Scan for the cell matching the given text and deliver its (X, Y) coordinate at center. 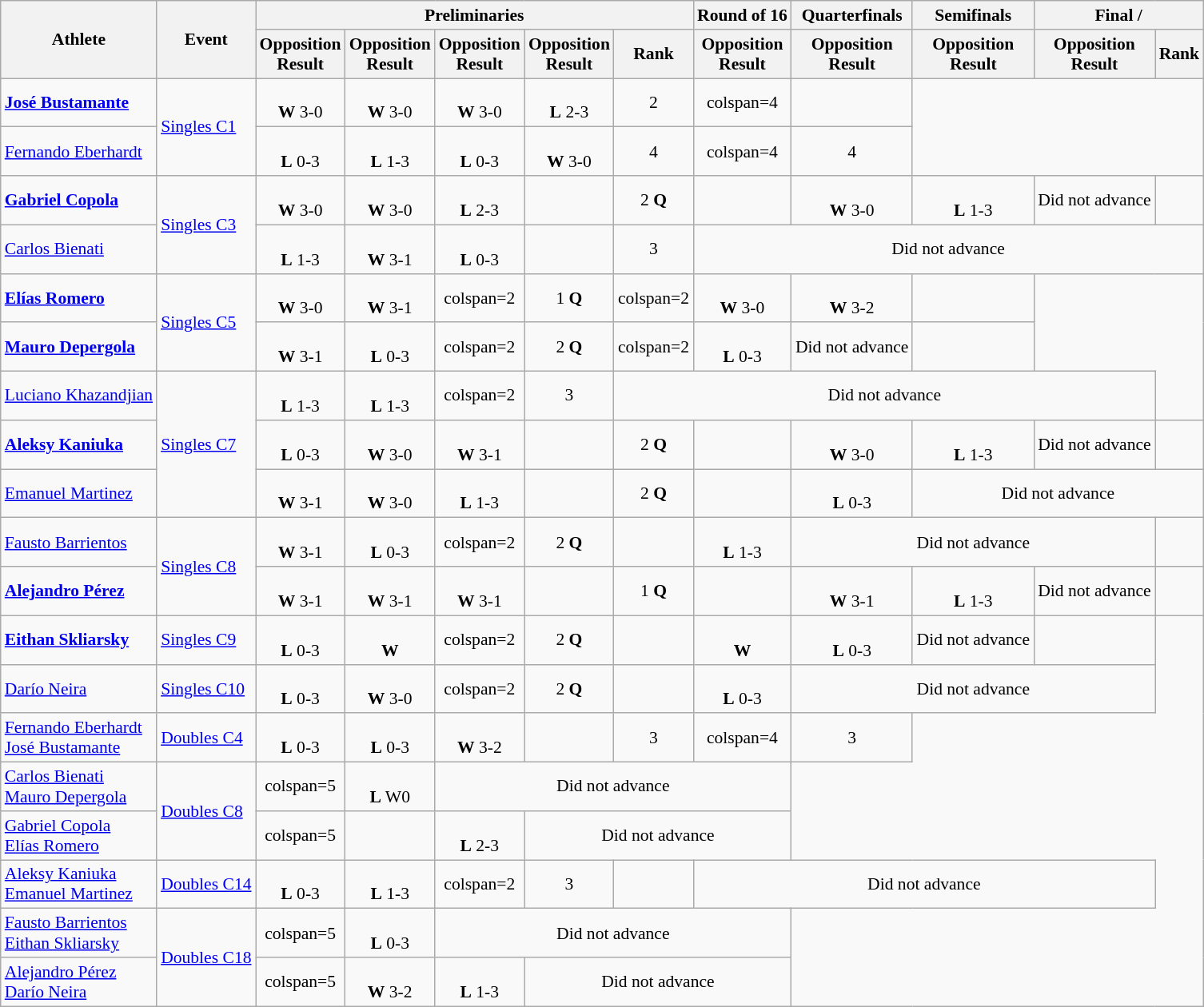
Gabriel Copola (78, 200)
Alejandro PérezDarío Neira (78, 981)
Mauro Depergola (78, 347)
Athlete (78, 40)
Final / (1118, 15)
Doubles C14 (206, 884)
Alejandro Pérez (78, 591)
Singles C8 (206, 567)
Doubles C18 (206, 957)
Quarterfinals (852, 15)
Event (206, 40)
Singles C1 (206, 127)
Darío Neira (78, 689)
Fernando Eberhardt (78, 152)
José Bustamante (78, 102)
Aleksy KaniukaEmanuel Martinez (78, 884)
Aleksy Kaniuka (78, 444)
Fernando EberhardtJosé Bustamante (78, 738)
Eithan Skliarsky (78, 639)
Gabriel CopolaElías Romero (78, 836)
Elías Romero (78, 297)
Emanuel Martinez (78, 494)
Doubles C4 (206, 738)
Round of 16 (742, 15)
Carlos Bienati (78, 249)
Preliminaries (475, 15)
Semifinals (973, 15)
Luciano Khazandjian (78, 396)
2 (654, 102)
Doubles C8 (206, 811)
L W0 (390, 786)
Singles C9 (206, 639)
Singles C10 (206, 689)
Carlos BienatiMauro Depergola (78, 786)
Singles C3 (206, 225)
Singles C5 (206, 322)
Singles C7 (206, 444)
Fausto Barrientos (78, 542)
Fausto BarrientosEithan Skliarsky (78, 933)
